For the text-containing cell, return its midpoint in [X, Y] coordinate format. 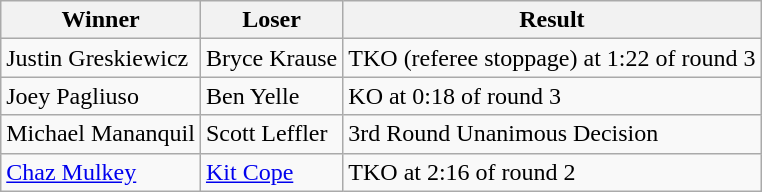
TKO (referee stoppage) at 1:22 of round 3 [552, 58]
3rd Round Unanimous Decision [552, 134]
Result [552, 20]
Ben Yelle [271, 96]
Justin Greskiewicz [101, 58]
Michael Mananquil [101, 134]
Scott Leffler [271, 134]
Bryce Krause [271, 58]
KO at 0:18 of round 3 [552, 96]
Joey Pagliuso [101, 96]
Kit Cope [271, 172]
Winner [101, 20]
Loser [271, 20]
Chaz Mulkey [101, 172]
TKO at 2:16 of round 2 [552, 172]
